Extract the (X, Y) coordinate from the center of the cell holding the provided text.  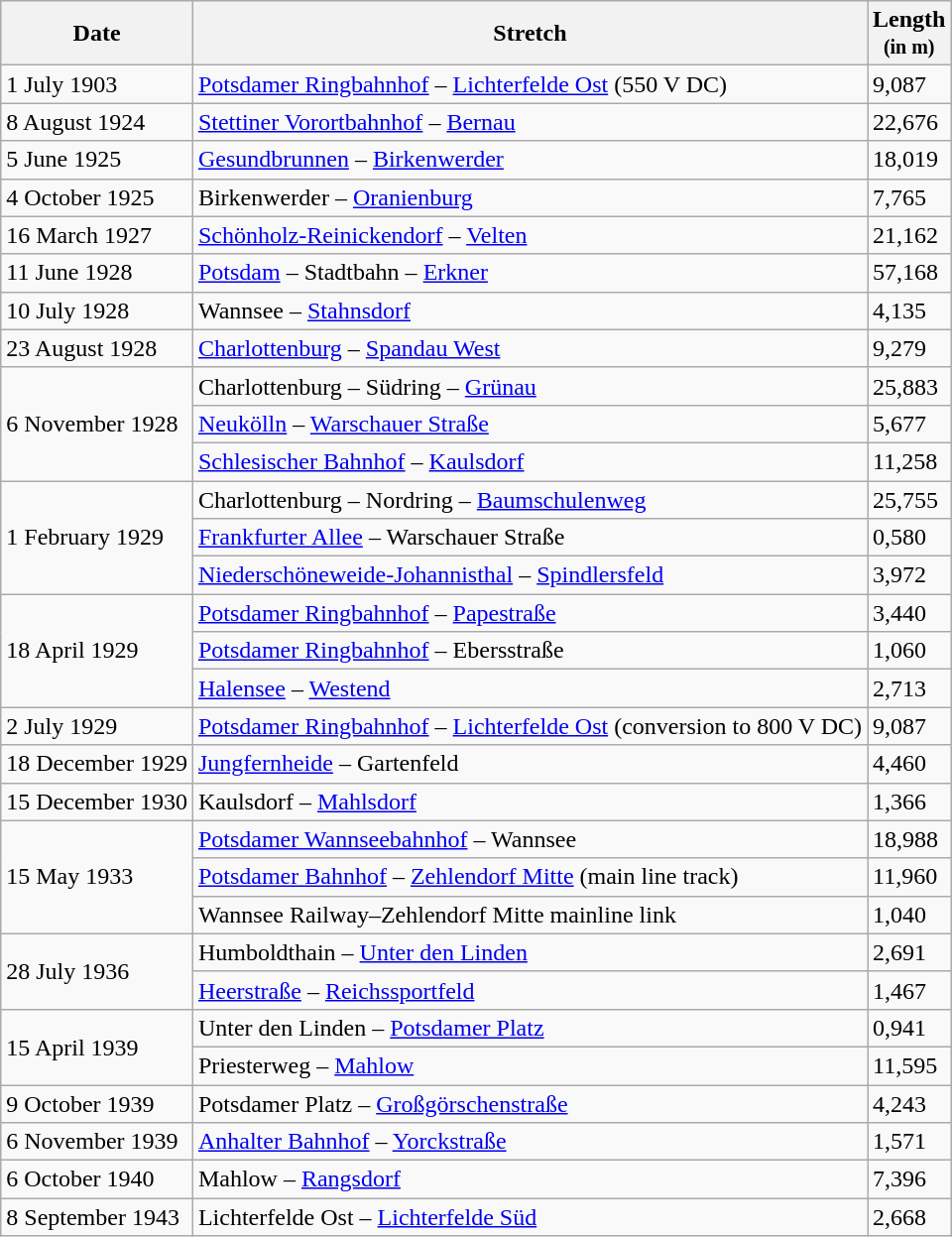
Length(in m) (908, 34)
Potsdamer Ringbahnhof – Papestraße (530, 613)
Stettiner Vorortbahnhof – Bernau (530, 122)
25,755 (908, 499)
Lichterfelde Ost – Lichterfelde Süd (530, 1217)
Halensee – Westend (530, 688)
Gesundbrunnen – Birkenwerder (530, 160)
4,460 (908, 764)
9,279 (908, 348)
1,571 (908, 1142)
7,765 (908, 197)
11,595 (908, 1065)
5 June 1925 (97, 160)
Charlottenburg – Nordring – Baumschulenweg (530, 499)
4,243 (908, 1104)
3,972 (908, 575)
Unter den Linden – Potsdamer Platz (530, 1028)
Niederschöneweide-Johannisthal – Spindlersfeld (530, 575)
18 December 1929 (97, 764)
0,580 (908, 538)
Potsdamer Ringbahnhof – Lichterfelde Ost (conversion to 800 V DC) (530, 726)
5,677 (908, 424)
1,040 (908, 915)
Kaulsdorf – Mahlsdorf (530, 802)
11 June 1928 (97, 273)
22,676 (908, 122)
Potsdamer Wannseebahnhof – Wannsee (530, 839)
1,467 (908, 990)
8 September 1943 (97, 1217)
11,258 (908, 461)
23 August 1928 (97, 348)
15 April 1939 (97, 1047)
2 July 1929 (97, 726)
Frankfurter Allee – Warschauer Straße (530, 538)
Potsdam – Stadtbahn – Erkner (530, 273)
4,135 (908, 310)
15 December 1930 (97, 802)
28 July 1936 (97, 971)
Schlesischer Bahnhof – Kaulsdorf (530, 461)
4 October 1925 (97, 197)
1 July 1903 (97, 84)
16 March 1927 (97, 235)
6 October 1940 (97, 1179)
21,162 (908, 235)
Wannsee – Stahnsdorf (530, 310)
9 October 1939 (97, 1104)
3,440 (908, 613)
Potsdamer Ringbahnhof – Lichterfelde Ost (550 V DC) (530, 84)
Potsdamer Platz – Großgörschenstraße (530, 1104)
2,691 (908, 952)
Birkenwerder – Oranienburg (530, 197)
Schönholz-Reinickendorf – Velten (530, 235)
Humboldthain – Unter den Linden (530, 952)
Jungfernheide – Gartenfeld (530, 764)
Neukölln – Warschauer Straße (530, 424)
2,713 (908, 688)
25,883 (908, 386)
7,396 (908, 1179)
Heerstraße – Reichssportfeld (530, 990)
Stretch (530, 34)
Date (97, 34)
Potsdamer Bahnhof – Zehlendorf Mitte (main line track) (530, 877)
Mahlow – Rangsdorf (530, 1179)
Priesterweg – Mahlow (530, 1065)
11,960 (908, 877)
0,941 (908, 1028)
Charlottenburg – Spandau West (530, 348)
Wannsee Railway–Zehlendorf Mitte mainline link (530, 915)
Anhalter Bahnhof – Yorckstraße (530, 1142)
1 February 1929 (97, 537)
2,668 (908, 1217)
10 July 1928 (97, 310)
18,019 (908, 160)
6 November 1928 (97, 424)
Charlottenburg – Südring – Grünau (530, 386)
18,988 (908, 839)
15 May 1933 (97, 877)
1,060 (908, 651)
57,168 (908, 273)
8 August 1924 (97, 122)
18 April 1929 (97, 651)
Potsdamer Ringbahnhof – Ebersstraße (530, 651)
1,366 (908, 802)
6 November 1939 (97, 1142)
